From the cell containing the given text, extract its center point as (x, y) coordinate. 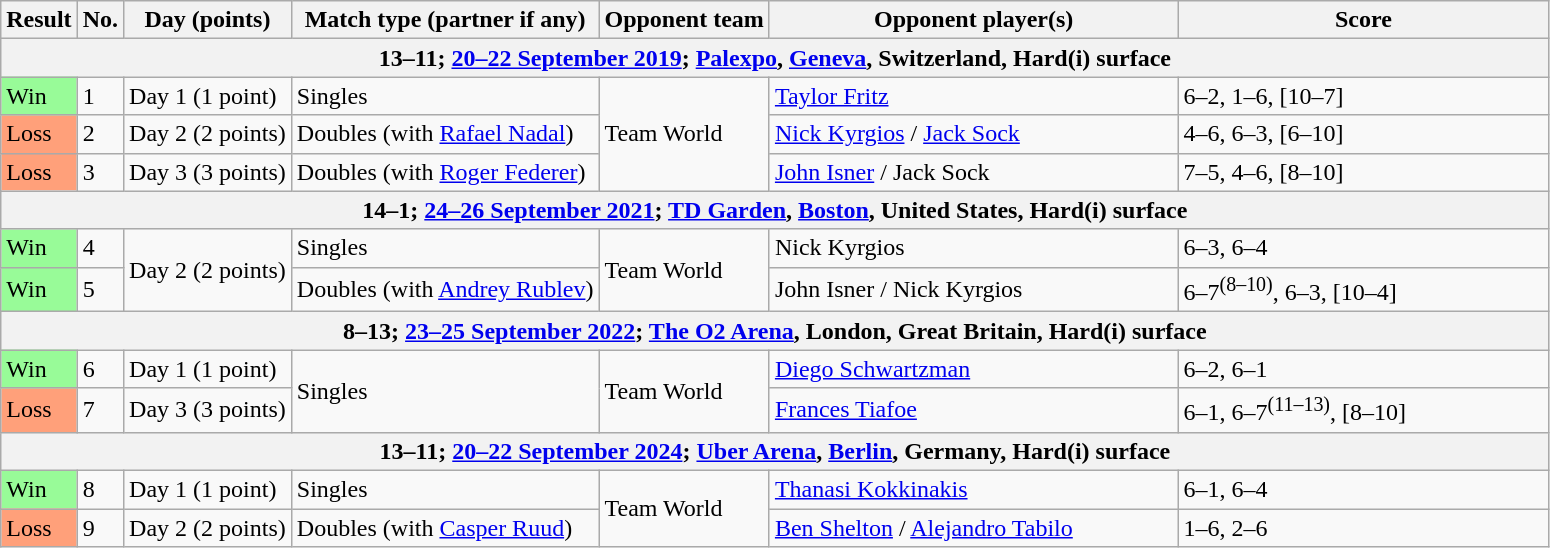
Opponent player(s) (974, 20)
Doubles (with Andrey Rublev) (445, 290)
Nick Kyrgios / Jack Sock (974, 134)
7 (100, 410)
4–6, 6–3, [6–10] (1364, 134)
Ben Shelton / Alejandro Tabilo (974, 528)
8 (100, 489)
6–2, 1–6, [10–7] (1364, 96)
13–11; 20–22 September 2024; Uber Arena, Berlin, Germany, Hard(i) surface (775, 451)
Taylor Fritz (974, 96)
1 (100, 96)
6–2, 6–1 (1364, 369)
Day (points) (208, 20)
Diego Schwartzman (974, 369)
John Isner / Nick Kyrgios (974, 290)
Doubles (with Rafael Nadal) (445, 134)
5 (100, 290)
6–1, 6–7(11–13), [8–10] (1364, 410)
6–1, 6–4 (1364, 489)
Result (39, 20)
8–13; 23–25 September 2022; The O2 Arena, London, Great Britain, Hard(i) surface (775, 331)
4 (100, 248)
6 (100, 369)
7–5, 4–6, [8–10] (1364, 172)
6–7(8–10), 6–3, [10–4] (1364, 290)
6–3, 6–4 (1364, 248)
Doubles (with Roger Federer) (445, 172)
Doubles (with Casper Ruud) (445, 528)
14–1; 24–26 September 2021; TD Garden, Boston, United States, Hard(i) surface (775, 210)
Frances Tiafoe (974, 410)
No. (100, 20)
13–11; 20–22 September 2019; Palexpo, Geneva, Switzerland, Hard(i) surface (775, 58)
1–6, 2–6 (1364, 528)
Nick Kyrgios (974, 248)
John Isner / Jack Sock (974, 172)
Opponent team (684, 20)
Thanasi Kokkinakis (974, 489)
Score (1364, 20)
Match type (partner if any) (445, 20)
2 (100, 134)
9 (100, 528)
3 (100, 172)
